Output the (X, Y) coordinate of the center of the cell containing the given text.  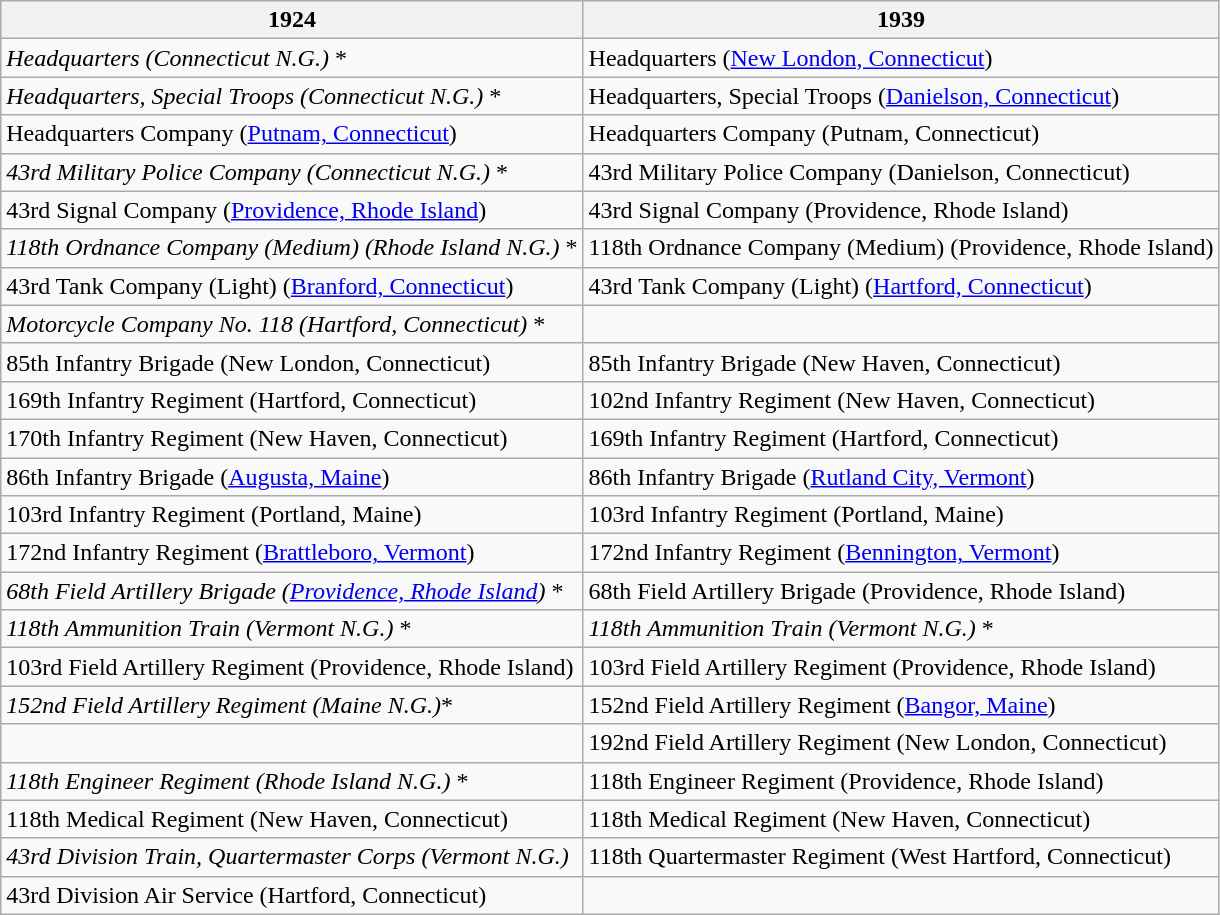
1924 (292, 20)
85th Infantry Brigade (New London, Connecticut) (292, 362)
192nd Field Artillery Regiment (New London, Connecticut) (901, 743)
Headquarters, Special Troops (Connecticut N.G.) * (292, 96)
86th Infantry Brigade (Rutland City, Vermont) (901, 477)
118th Engineer Regiment (Rhode Island N.G.) * (292, 781)
152nd Field Artillery Regiment (Maine N.G.)* (292, 705)
170th Infantry Regiment (New Haven, Connecticut) (292, 438)
102nd Infantry Regiment (New Haven, Connecticut) (901, 400)
Headquarters (Connecticut N.G.) * (292, 58)
172nd Infantry Regiment (Brattleboro, Vermont) (292, 553)
Headquarters (New London, Connecticut) (901, 58)
152nd Field Artillery Regiment (Bangor, Maine) (901, 705)
1939 (901, 20)
118th Ordnance Company (Medium) (Rhode Island N.G.) * (292, 248)
Headquarters, Special Troops (Danielson, Connecticut) (901, 96)
86th Infantry Brigade (Augusta, Maine) (292, 477)
43rd Military Police Company (Connecticut N.G.) * (292, 172)
118th Quartermaster Regiment (West Hartford, Connecticut) (901, 857)
43rd Tank Company (Light) (Hartford, Connecticut) (901, 286)
43rd Division Train, Quartermaster Corps (Vermont N.G.) (292, 857)
43rd Division Air Service (Hartford, Connecticut) (292, 895)
118th Ordnance Company (Medium) (Providence, Rhode Island) (901, 248)
43rd Tank Company (Light) (Branford, Connecticut) (292, 286)
43rd Military Police Company (Danielson, Connecticut) (901, 172)
118th Engineer Regiment (Providence, Rhode Island) (901, 781)
68th Field Artillery Brigade (Providence, Rhode Island) * (292, 591)
172nd Infantry Regiment (Bennington, Vermont) (901, 553)
Motorcycle Company No. 118 (Hartford, Connecticut) * (292, 324)
68th Field Artillery Brigade (Providence, Rhode Island) (901, 591)
85th Infantry Brigade (New Haven, Connecticut) (901, 362)
